Locate the cell with the specified text and output its [X, Y] center coordinate. 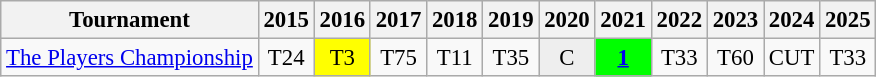
2022 [679, 20]
2018 [455, 20]
2015 [286, 20]
T3 [342, 58]
2016 [342, 20]
Tournament [130, 20]
T35 [511, 58]
2020 [567, 20]
CUT [792, 58]
2024 [792, 20]
C [567, 58]
T11 [455, 58]
T24 [286, 58]
2017 [398, 20]
The Players Championship [130, 58]
1 [623, 58]
2019 [511, 20]
2023 [735, 20]
2021 [623, 20]
2025 [848, 20]
T75 [398, 58]
T60 [735, 58]
